Scan for the cell matching the given text and deliver its (X, Y) coordinate at center. 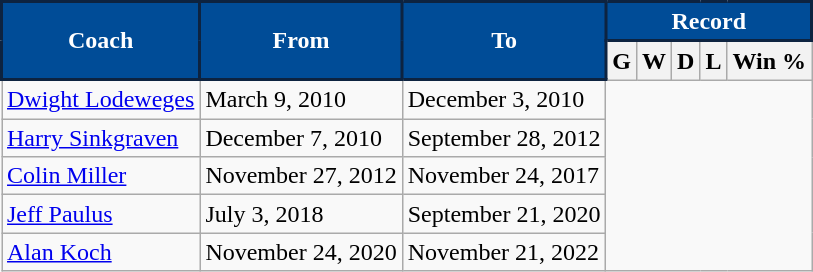
September 21, 2020 (504, 214)
W (654, 60)
Jeff Paulus (101, 214)
December 3, 2010 (504, 100)
November 24, 2017 (504, 176)
Coach (101, 41)
D (685, 60)
Win % (770, 60)
Record (709, 22)
Dwight Lodeweges (101, 100)
March 9, 2010 (301, 100)
To (504, 41)
Alan Koch (101, 252)
September 28, 2012 (504, 138)
From (301, 41)
December 7, 2010 (301, 138)
November 27, 2012 (301, 176)
Harry Sinkgraven (101, 138)
November 24, 2020 (301, 252)
G (621, 60)
Colin Miller (101, 176)
November 21, 2022 (504, 252)
July 3, 2018 (301, 214)
L (714, 60)
